Return the [x, y] coordinate for the center point of the cell that contains the specified text.  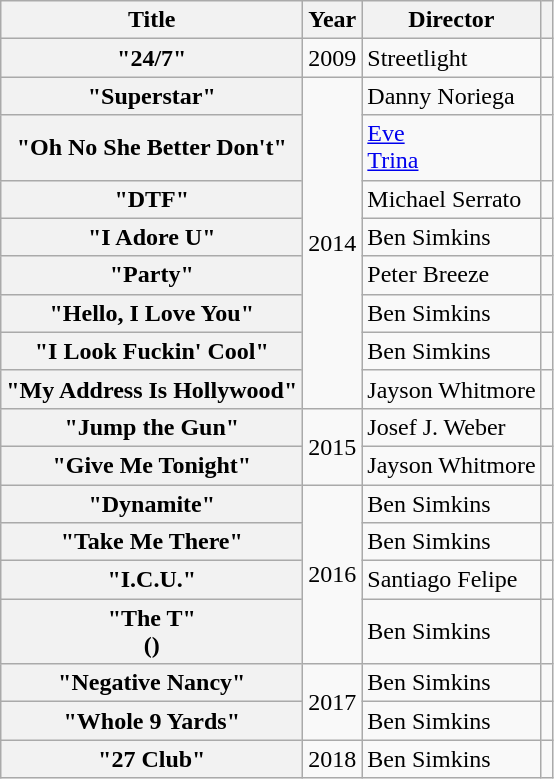
Director [452, 20]
"Whole 9 Yards" [152, 721]
2009 [332, 58]
Michael Serrato [452, 199]
Year [332, 20]
Santiago Felipe [452, 580]
"Hello, I Love You" [152, 313]
"DTF" [152, 199]
"27 Club" [152, 759]
Streetlight [452, 58]
"My Address Is Hollywood" [152, 389]
Title [152, 20]
"I Adore U" [152, 237]
"Oh No She Better Don't" [152, 148]
"I.C.U." [152, 580]
"Dynamite" [152, 503]
"Give Me Tonight" [152, 465]
Danny Noriega [452, 96]
2014 [332, 243]
"Take Me There" [152, 542]
"24/7" [152, 58]
"Party" [152, 275]
2015 [332, 446]
"Negative Nancy" [152, 683]
"Superstar" [152, 96]
2018 [332, 759]
"Jump the Gun" [152, 427]
"I Look Fuckin' Cool" [152, 351]
2017 [332, 702]
"The T"() [152, 632]
2016 [332, 574]
Josef J. Weber [452, 427]
EveTrina [452, 148]
Peter Breeze [452, 275]
